Capture the cell that displays the provided text and extract its (x, y) central coordinate. 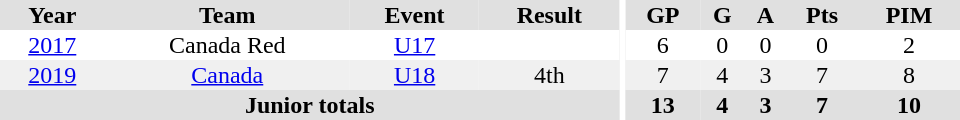
Result (549, 15)
Canada (228, 75)
2019 (52, 75)
2 (909, 45)
6 (664, 45)
8 (909, 75)
U17 (414, 45)
13 (664, 105)
Year (52, 15)
Pts (822, 15)
Junior totals (310, 105)
2017 (52, 45)
GP (664, 15)
PIM (909, 15)
G (722, 15)
Team (228, 15)
4th (549, 75)
Event (414, 15)
Canada Red (228, 45)
U18 (414, 75)
A (766, 15)
10 (909, 105)
